Return [x, y] of the center of cell containing provided text 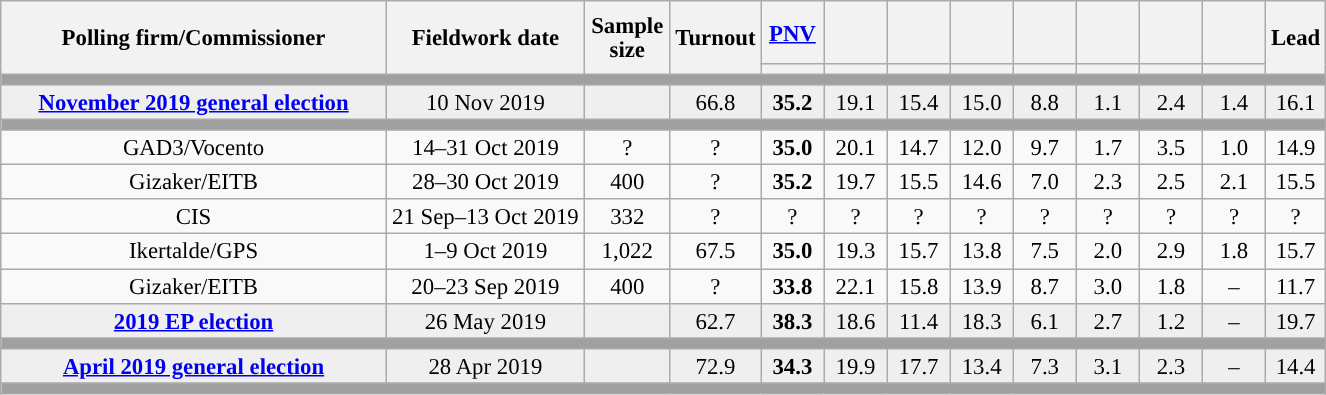
2.7 [1108, 320]
18.3 [982, 320]
8.7 [1044, 286]
38.3 [792, 320]
9.7 [1044, 148]
1,022 [627, 252]
15.0 [982, 102]
13.9 [982, 286]
20–23 Sep 2019 [485, 286]
3.1 [1108, 366]
20.1 [856, 148]
1–9 Oct 2019 [485, 252]
13.4 [982, 366]
28 Apr 2019 [485, 366]
2.1 [1234, 182]
11.7 [1296, 286]
CIS [194, 218]
7.5 [1044, 252]
332 [627, 218]
18.6 [856, 320]
14.7 [918, 148]
19.9 [856, 366]
7.0 [1044, 182]
PNV [792, 32]
6.1 [1044, 320]
GAD3/Vocento [194, 148]
72.9 [716, 366]
1.2 [1170, 320]
14.4 [1296, 366]
2.0 [1108, 252]
14.6 [982, 182]
April 2019 general election [194, 366]
10 Nov 2019 [485, 102]
15.4 [918, 102]
11.4 [918, 320]
Lead [1296, 38]
19.1 [856, 102]
3.0 [1108, 286]
3.5 [1170, 148]
2.9 [1170, 252]
33.8 [792, 286]
November 2019 general election [194, 102]
Turnout [716, 38]
15.8 [918, 286]
2.5 [1170, 182]
8.8 [1044, 102]
1.7 [1108, 148]
22.1 [856, 286]
62.7 [716, 320]
14.9 [1296, 148]
1.1 [1108, 102]
66.8 [716, 102]
Ikertalde/GPS [194, 252]
2019 EP election [194, 320]
67.5 [716, 252]
26 May 2019 [485, 320]
14–31 Oct 2019 [485, 148]
19.3 [856, 252]
7.3 [1044, 366]
Fieldwork date [485, 38]
2.4 [1170, 102]
28–30 Oct 2019 [485, 182]
13.8 [982, 252]
21 Sep–13 Oct 2019 [485, 218]
Polling firm/Commissioner [194, 38]
34.3 [792, 366]
1.0 [1234, 148]
Sample size [627, 38]
17.7 [918, 366]
16.1 [1296, 102]
1.4 [1234, 102]
12.0 [982, 148]
